Return (X, Y) of the center of cell containing provided text 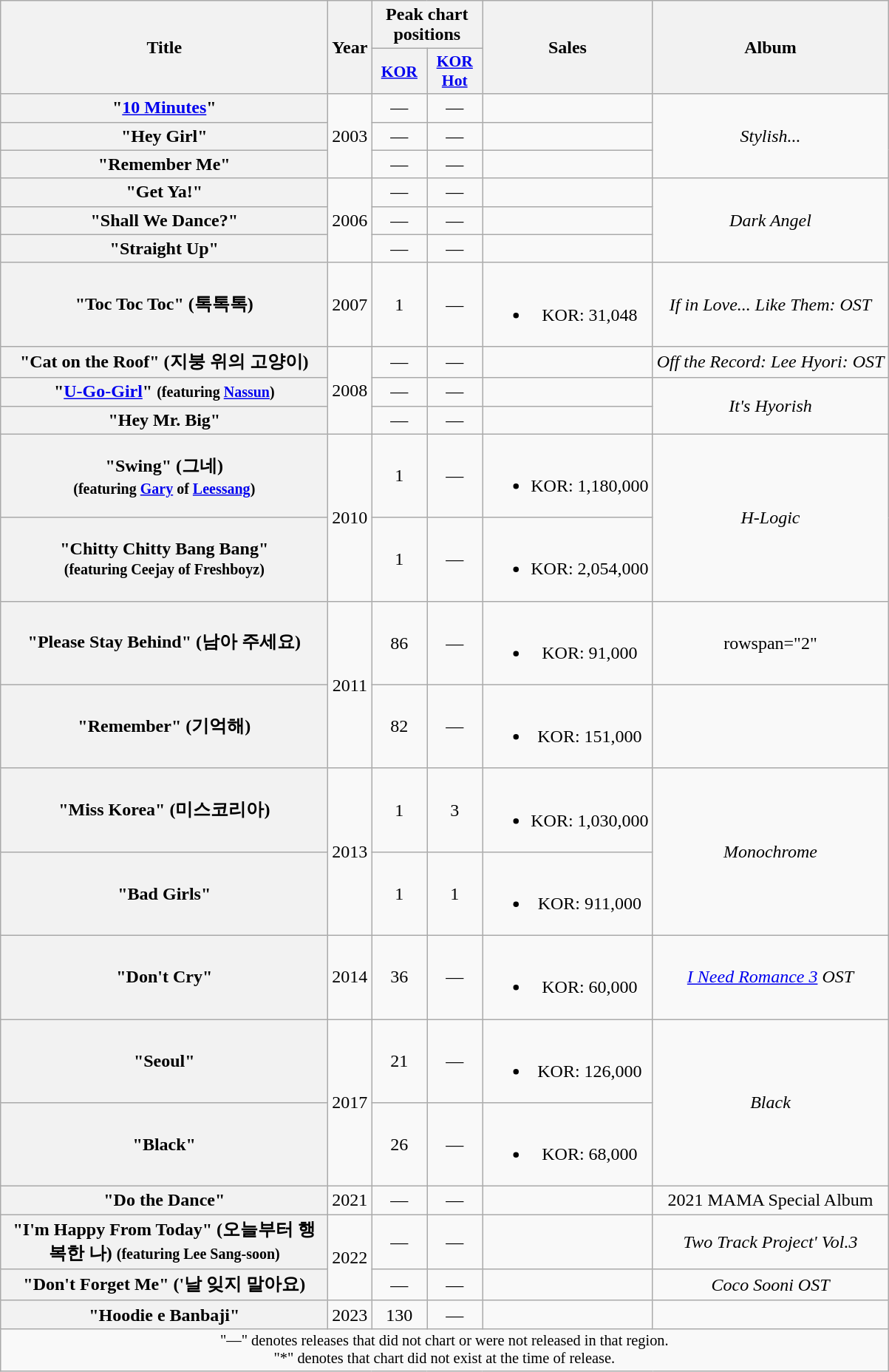
Monochrome (770, 852)
2013 (350, 852)
KOR: 60,000 (568, 977)
2006 (350, 220)
Coco Sooni OST (770, 1285)
Dark Angel (770, 220)
Year (350, 47)
"—" denotes releases that did not chart or were not released in that region. "*" denotes that chart did not exist at the time of release. (445, 1350)
"Hey Mr. Big" (164, 420)
"Toc Toc Toc" (톡톡톡) (164, 305)
2017 (350, 1102)
Two Track Project' Vol.3 (770, 1242)
"Miss Korea" (미스코리아) (164, 810)
"Remember" (기억해) (164, 726)
"Swing" (그네)(featuring Gary of Leessang) (164, 476)
Album (770, 47)
86 (399, 643)
It's Hyorish (770, 406)
KOR: 68,000 (568, 1144)
"Straight Up" (164, 248)
Sales (568, 47)
"Seoul" (164, 1060)
2003 (350, 136)
2011 (350, 685)
2021 (350, 1200)
2010 (350, 517)
rowspan="2" (770, 643)
Black (770, 1102)
21 (399, 1060)
"Do the Dance" (164, 1200)
2021 MAMA Special Album (770, 1200)
"Chitty Chitty Bang Bang"(featuring Ceejay of Freshboyz) (164, 559)
"Hey Girl" (164, 136)
130 (399, 1314)
"Cat on the Roof" (지붕 위의 고양이) (164, 362)
If in Love... Like Them: OST (770, 305)
KOR: 2,054,000 (568, 559)
KOR (399, 71)
KOR: 91,000 (568, 643)
KOR: 1,180,000 (568, 476)
"Black" (164, 1144)
KOR: 151,000 (568, 726)
"Get Ya!" (164, 192)
KOR: 126,000 (568, 1060)
Off the Record: Lee Hyori: OST (770, 362)
"Don't Forget Me" ('날 잊지 말아요) (164, 1285)
"Please Stay Behind" (남아 주세요) (164, 643)
Stylish... (770, 136)
2008 (350, 390)
"Shall We Dance?" (164, 220)
KOR Hot (455, 71)
"Hoodie e Banbaji" (164, 1314)
2007 (350, 305)
26 (399, 1144)
"Remember Me" (164, 164)
KOR: 31,048 (568, 305)
"Don't Cry" (164, 977)
H-Logic (770, 517)
36 (399, 977)
I Need Romance 3 OST (770, 977)
Title (164, 47)
KOR: 911,000 (568, 893)
"I'm Happy From Today" (오늘부터 행복한 나) (featuring Lee Sang-soon) (164, 1242)
2023 (350, 1314)
"10 Minutes" (164, 108)
"Bad Girls" (164, 893)
82 (399, 726)
"U-Go-Girl" (featuring Nassun) (164, 392)
KOR: 1,030,000 (568, 810)
2022 (350, 1258)
2014 (350, 977)
3 (455, 810)
Peak chart positions (427, 25)
